From the cell containing the given text, extract its center point as [x, y] coordinate. 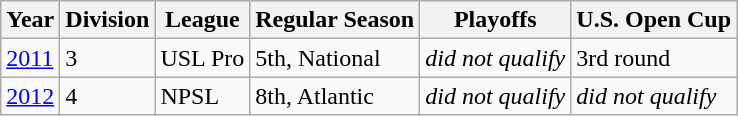
5th, National [335, 58]
Division [108, 20]
USL Pro [202, 58]
U.S. Open Cup [654, 20]
3rd round [654, 58]
NPSL [202, 96]
8th, Atlantic [335, 96]
League [202, 20]
Playoffs [496, 20]
Regular Season [335, 20]
4 [108, 96]
2011 [30, 58]
2012 [30, 96]
Year [30, 20]
3 [108, 58]
